For the text-containing cell, return its midpoint in (x, y) coordinate format. 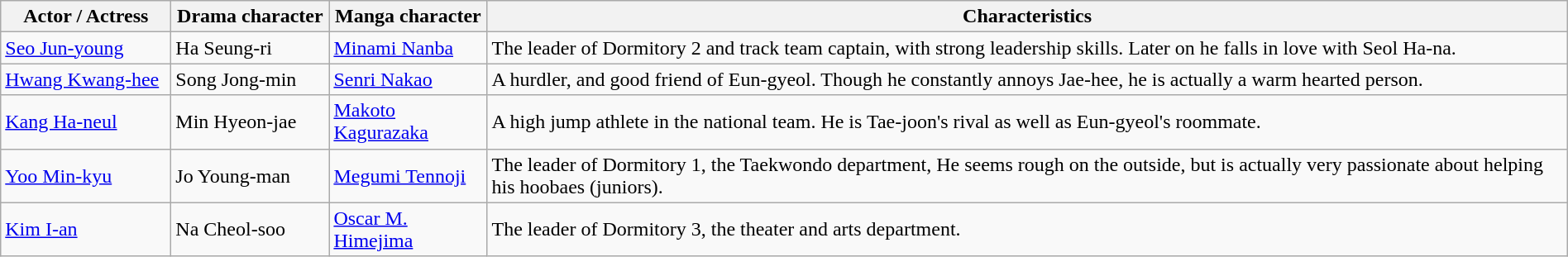
Na Cheol-soo (250, 230)
Characteristics (1027, 17)
Minami Nanba (409, 48)
Kang Ha-neul (86, 122)
Min Hyeon-jae (250, 122)
Senri Nakao (409, 79)
Hwang Kwang-hee (86, 79)
Makoto Kagurazaka (409, 122)
Seo Jun-young (86, 48)
A hurdler, and good friend of Eun-gyeol. Though he constantly annoys Jae-hee, he is actually a warm hearted person. (1027, 79)
Drama character (250, 17)
Actor / Actress (86, 17)
Kim I-an (86, 230)
Yoo Min-kyu (86, 175)
Megumi Tennoji (409, 175)
Oscar M. Himejima (409, 230)
The leader of Dormitory 3, the theater and arts department. (1027, 230)
The leader of Dormitory 2 and track team captain, with strong leadership skills. Later on he falls in love with Seol Ha-na. (1027, 48)
A high jump athlete in the national team. He is Tae-joon's rival as well as Eun-gyeol's roommate. (1027, 122)
Song Jong-min (250, 79)
Ha Seung-ri (250, 48)
Jo Young-man (250, 175)
Manga character (409, 17)
